Provide the [X, Y] coordinate of the cell's center where the given text is located.  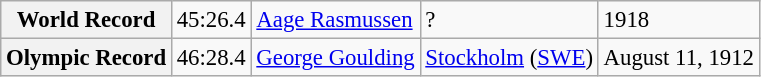
George Goulding [336, 58]
46:28.4 [211, 58]
Aage Rasmussen [336, 20]
1918 [678, 20]
45:26.4 [211, 20]
Stockholm (SWE) [509, 58]
World Record [86, 20]
Olympic Record [86, 58]
? [509, 20]
August 11, 1912 [678, 58]
